Output the (X, Y) coordinate of the center of the cell containing the given text.  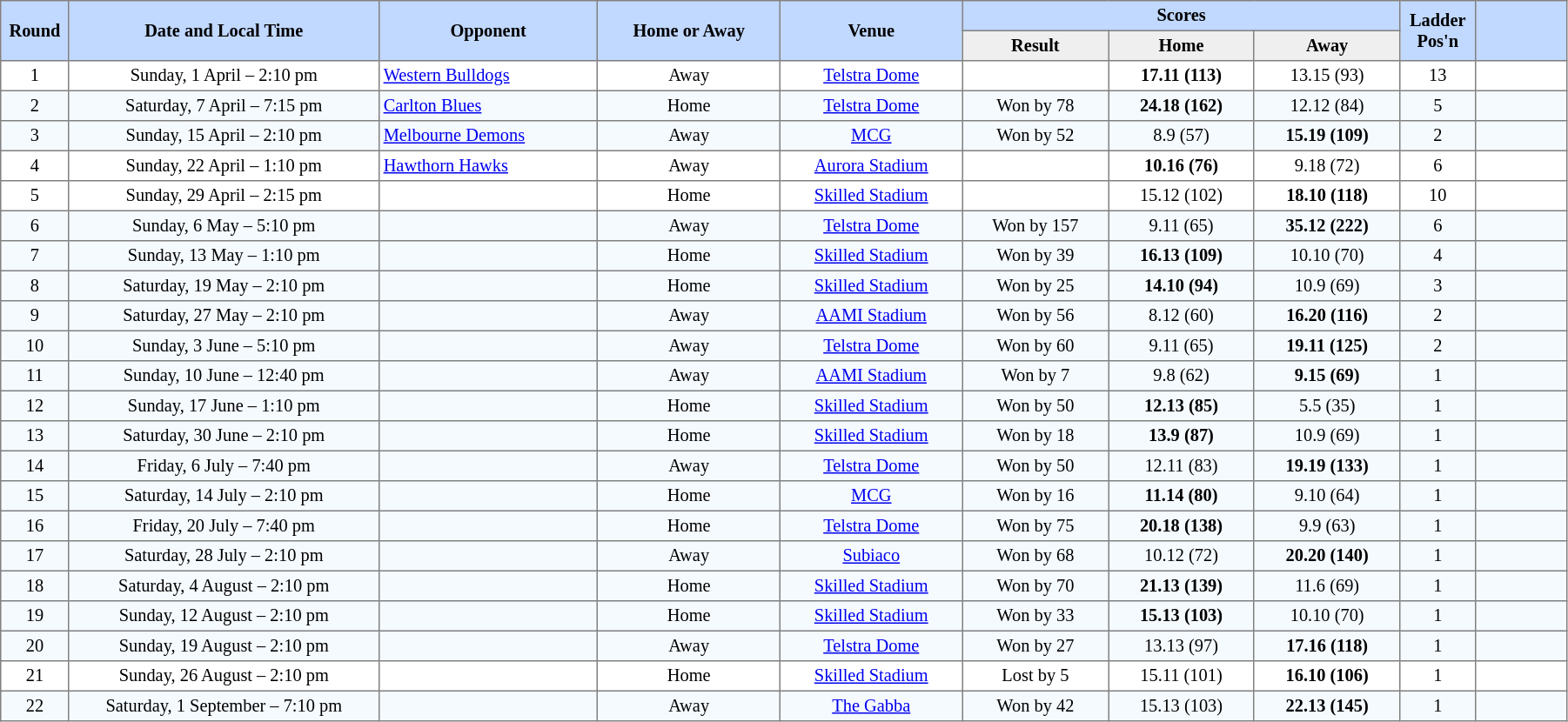
9.9 (63) (1327, 525)
Won by 16 (1035, 496)
Won by 33 (1035, 616)
10.12 (72) (1182, 556)
16.13 (109) (1182, 256)
Won by 56 (1035, 316)
Sunday, 19 August – 2:10 pm (224, 645)
21.13 (139) (1182, 585)
Saturday, 1 September – 7:10 pm (224, 705)
21 (35, 676)
Won by 7 (1035, 376)
15.19 (109) (1327, 136)
13.15 (93) (1327, 76)
15.11 (101) (1182, 676)
8.12 (60) (1182, 316)
Aurora Stadium (871, 165)
Friday, 6 July – 7:40 pm (224, 465)
Saturday, 19 May – 2:10 pm (224, 285)
Won by 27 (1035, 645)
Sunday, 17 June – 1:10 pm (224, 405)
Venue (871, 31)
19 (35, 616)
Sunday, 12 August – 2:10 pm (224, 616)
Date and Local Time (224, 31)
14 (35, 465)
15.12 (102) (1182, 196)
8 (35, 285)
Won by 60 (1035, 345)
Sunday, 22 April – 1:10 pm (224, 165)
11 (35, 376)
8.9 (57) (1182, 136)
13.9 (87) (1182, 436)
Saturday, 14 July – 2:10 pm (224, 496)
Won by 18 (1035, 436)
9.10 (64) (1327, 496)
Sunday, 26 August – 2:10 pm (224, 676)
Saturday, 4 August – 2:10 pm (224, 585)
9.8 (62) (1182, 376)
Round (35, 31)
12.13 (85) (1182, 405)
Sunday, 6 May – 5:10 pm (224, 225)
Won by 68 (1035, 556)
20.18 (138) (1182, 525)
Won by 42 (1035, 705)
12 (35, 405)
35.12 (222) (1327, 225)
Won by 25 (1035, 285)
11.6 (69) (1327, 585)
5.5 (35) (1327, 405)
Western Bulldogs (488, 76)
9.18 (72) (1327, 165)
12.11 (83) (1182, 465)
17 (35, 556)
9.15 (69) (1327, 376)
Saturday, 28 July – 2:10 pm (224, 556)
Lost by 5 (1035, 676)
24.18 (162) (1182, 105)
16 (35, 525)
Home or Away (689, 31)
12.12 (84) (1327, 105)
Scores (1182, 16)
22 (35, 705)
7 (35, 256)
Melbourne Demons (488, 136)
Opponent (488, 31)
Subiaco (871, 556)
Hawthorn Hawks (488, 165)
14.10 (94) (1182, 285)
Friday, 20 July – 7:40 pm (224, 525)
Sunday, 15 April – 2:10 pm (224, 136)
Sunday, 29 April – 2:15 pm (224, 196)
Saturday, 7 April – 7:15 pm (224, 105)
13.13 (97) (1182, 645)
Sunday, 10 June – 12:40 pm (224, 376)
Saturday, 30 June – 2:10 pm (224, 436)
Won by 70 (1035, 585)
Sunday, 13 May – 1:10 pm (224, 256)
15 (35, 496)
Sunday, 3 June – 5:10 pm (224, 345)
Sunday, 1 April – 2:10 pm (224, 76)
Won by 78 (1035, 105)
Won by 52 (1035, 136)
10.16 (76) (1182, 165)
16.20 (116) (1327, 316)
20 (35, 645)
9 (35, 316)
22.13 (145) (1327, 705)
11.14 (80) (1182, 496)
Saturday, 27 May – 2:10 pm (224, 316)
Won by 75 (1035, 525)
17.16 (118) (1327, 645)
Result (1035, 45)
The Gabba (871, 705)
Won by 39 (1035, 256)
18.10 (118) (1327, 196)
16.10 (106) (1327, 676)
Carlton Blues (488, 105)
19.19 (133) (1327, 465)
19.11 (125) (1327, 345)
20.20 (140) (1327, 556)
Ladder Pos'n (1437, 31)
18 (35, 585)
Won by 157 (1035, 225)
17.11 (113) (1182, 76)
